Return [X, Y] of the center of cell containing provided text 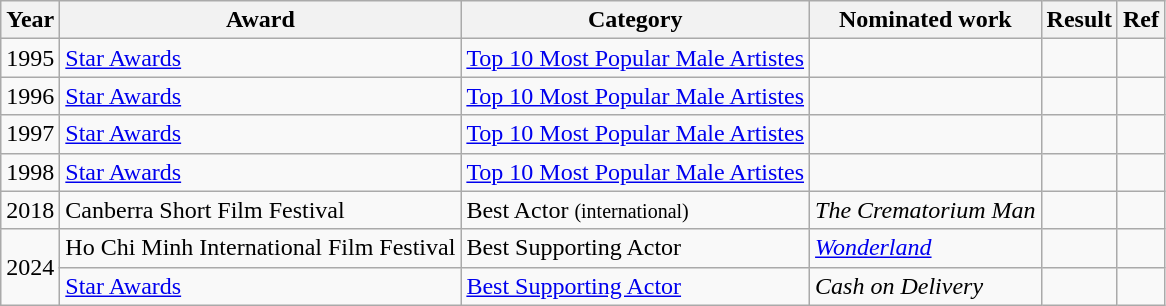
1996 [30, 96]
Ref [1140, 20]
Result [1079, 20]
Wonderland [926, 248]
Cash on Delivery [926, 286]
Best Actor (international) [636, 210]
Nominated work [926, 20]
Ho Chi Minh International Film Festival [260, 248]
1998 [30, 172]
Award [260, 20]
Canberra Short Film Festival [260, 210]
2024 [30, 267]
2018 [30, 210]
Category [636, 20]
1997 [30, 134]
The Crematorium Man [926, 210]
1995 [30, 58]
Year [30, 20]
